Capture the cell that displays the provided text and extract its (x, y) central coordinate. 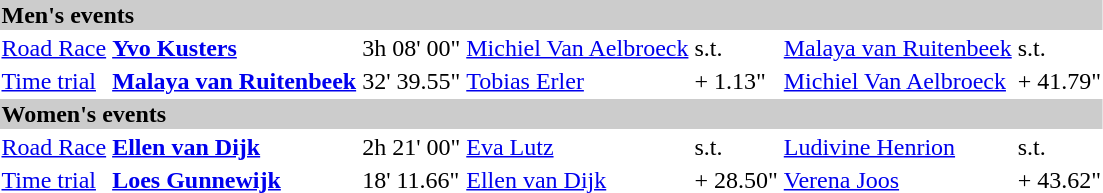
Eva Lutz (578, 147)
Time trial (54, 81)
Yvo Kusters (234, 48)
+ 1.13" (736, 81)
32' 39.55" (412, 81)
2h 21' 00" (412, 147)
+ 41.79" (1059, 81)
Men's events (552, 15)
Tobias Erler (578, 81)
Women's events (552, 114)
Ludivine Henrion (898, 147)
Ellen van Dijk (234, 147)
3h 08' 00" (412, 48)
